Extract the (X, Y) coordinate from the center of the cell holding the provided text.  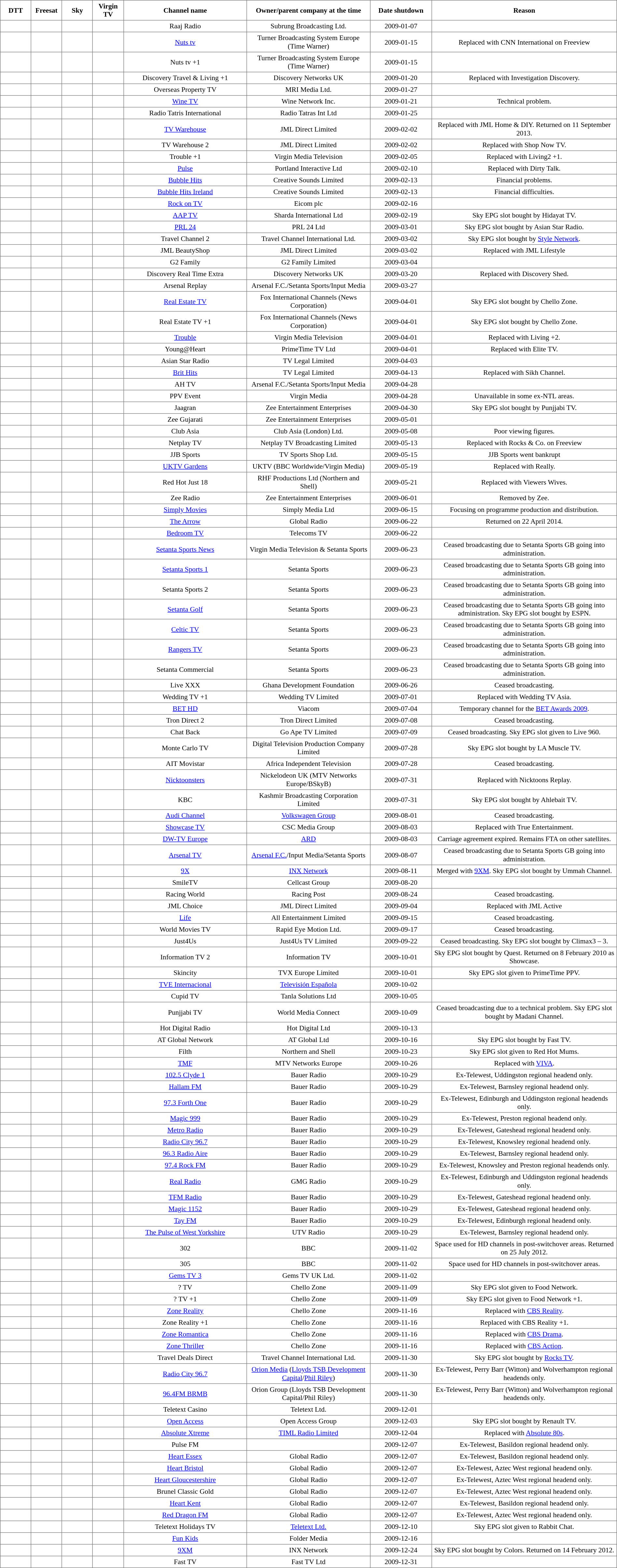
ARD (308, 839)
Information TV 2 (185, 957)
Sky EPG slot bought by Rocks TV. (524, 1358)
Netplay TV (185, 443)
Pulse (185, 168)
Heart Gloucestershire (185, 1480)
96.3 Radio Aire (185, 1153)
Sky EPG slot bought by LA Muscle TV. (524, 748)
Financial difficulties. (524, 192)
Replaced with True Entertainment. (524, 827)
Simply Movies (185, 510)
Replaced with JML Lifestyle (524, 250)
2009-05-13 (401, 443)
Unavailable in some ex-NTL areas. (524, 396)
Poor viewing figures. (524, 431)
Simply Media Ltd (308, 510)
Bubble Hits (185, 180)
Portland Interactive Ltd (308, 168)
Rangers TV (185, 649)
? TV +1 (185, 1299)
2009-09-17 (401, 929)
Arsenal TV (185, 855)
Setanta Commercial (185, 669)
9X (185, 871)
Nuts tv +1 (185, 62)
Skincity (185, 973)
PRL 24 Ltd (308, 227)
Zone Reality +1 (185, 1322)
Arsenal F.C./Input Media/Setanta Sports (308, 855)
2009-09-15 (401, 918)
TFM Radio (185, 1197)
2009-08-01 (401, 815)
AT Global Ltd (308, 1040)
PrimeTime TV Ltd (308, 349)
2009-10-02 (401, 984)
Volkswagen Group (308, 815)
TMF (185, 1063)
Red Hot Just 18 (185, 482)
Racing World (185, 894)
Virgin TV (108, 10)
Heart Bristol (185, 1468)
Financial problems. (524, 180)
Cupid TV (185, 996)
2009-12-16 (401, 1538)
Tron Direct 2 (185, 720)
Replaced with Discovery Shed. (524, 274)
Sky EPG slot bought by Quest. Returned on 8 February 2010 as Showcase. (524, 957)
Open Access (185, 1421)
Sky EPG slot bought by Ahlebait TV. (524, 800)
2009-10-13 (401, 1028)
Ceased broadcasting due to a technical problem. Sky EPG slot bought by Madani Channel. (524, 1012)
All Entertainment Limited (308, 918)
2009-07-01 (401, 697)
2009-12-31 (401, 1562)
Replaced with Nicktoons Replay. (524, 780)
102.5 Clyde 1 (185, 1075)
2009-06-26 (401, 685)
Sky EPG slot bought by Hidayat TV. (524, 215)
AT Global Network (185, 1040)
Hot Digital Radio (185, 1028)
Replaced with CNN International on Freeview (524, 42)
Ex-Telewest, Preston regional headend only. (524, 1118)
Ex-Telewest, Uddingston regional headend only. (524, 1075)
Fun Kids (185, 1538)
Gems TV 3 (185, 1276)
2009-08-24 (401, 894)
302 (185, 1248)
Channel name (185, 10)
Merged with 9XM. Sky EPG slot bought by Ummah Channel. (524, 871)
Reason (524, 10)
Hot Digital Ltd (308, 1028)
Chat Back (185, 732)
Radio Tatras Int Ltd (308, 113)
Live XXX (185, 685)
JJB Sports (185, 455)
Information TV (308, 957)
Setanta Sports 2 (185, 589)
2009-03-20 (401, 274)
Sky EPG slot given to Red Hot Mums. (524, 1052)
World Media Connect (308, 1012)
JJB Sports went bankrupt (524, 455)
Replaced with Dirty Talk. (524, 168)
2009-12-03 (401, 1421)
Wine TV (185, 101)
Replaced with Viewers Wives. (524, 482)
Ceased broadcasting. Sky EPG slot bought by Climax3 – 3. (524, 941)
Ex-Telewest, Knowsley regional headend only. (524, 1142)
2009-09-04 (401, 906)
Asian Star Radio (185, 361)
Virgin Media Television & Setanta Sports (308, 549)
PPV Event (185, 396)
Subrung Broadcasting Ltd. (308, 26)
96.4FM BRMB (185, 1394)
Go Ape TV Limited (308, 732)
Wedding TV +1 (185, 697)
Replaced with JML Home & DIY. Returned on 11 September 2013. (524, 129)
Just4Us TV Limited (308, 941)
Club Asia (185, 431)
2009-03-27 (401, 286)
305 (185, 1264)
2009-09-22 (401, 941)
Bubble Hits Ireland (185, 192)
Celtic TV (185, 629)
Teletext Casino (185, 1409)
Setanta Golf (185, 609)
Sky EPG slot given to PrimeTime PPV. (524, 973)
Replaced with Shop Now TV. (524, 145)
2009-04-30 (401, 408)
Replaced with Really. (524, 466)
Bedroom TV (185, 533)
2009-07-08 (401, 720)
DTT (16, 10)
UKTV Gardens (185, 466)
Removed by Zee. (524, 498)
Showcase TV (185, 827)
UTV Radio (308, 1232)
Audi Channel (185, 815)
MTV Networks Europe (308, 1063)
97.3 Forth One (185, 1103)
Trouble (185, 337)
SmileTV (185, 883)
Travel Channel 2 (185, 239)
Zee Radio (185, 498)
Freesat (46, 10)
TVE Internacional (185, 984)
Sky EPG slot bought by Fast TV. (524, 1040)
Setanta Sports 1 (185, 569)
Arsenal Replay (185, 286)
Replaced with Absolute 80s. (524, 1433)
AH TV (185, 384)
Real Estate TV +1 (185, 321)
Netplay TV Broadcasting Limited (308, 443)
Replaced with Sikh Channel. (524, 373)
G2 Family Limited (308, 262)
World Movies TV (185, 929)
Just4Us (185, 941)
2009-05-01 (401, 419)
Tay FM (185, 1221)
2009-01-21 (401, 101)
Orion Group (Lloyds TSB Development Capital/Phil Riley) (308, 1394)
Discovery Travel & Living +1 (185, 78)
Sky EPG slot given to Food Network. (524, 1287)
TV Warehouse (185, 129)
CSC Media Group (308, 827)
TV Warehouse 2 (185, 145)
Zone Romantica (185, 1334)
Discovery Real Time Extra (185, 274)
Viacom (308, 709)
2009-01-20 (401, 78)
Telecoms TV (308, 533)
Red Dragon FM (185, 1515)
Cellcast Group (308, 883)
MRI Media Ltd. (308, 90)
2009-10-26 (401, 1063)
Space used for HD channels in post-switchover areas. (524, 1264)
2009-05-15 (401, 455)
Ceased broadcasting due to Setanta Sports GB going into administration. Sky EPG slot bought by ESPN. (524, 609)
Replaced with CBS Reality +1. (524, 1322)
Pulse FM (185, 1445)
2009-05-08 (401, 431)
Sky EPG slot given to Rabbit Chat. (524, 1527)
Virgin Media (308, 396)
Brit Hits (185, 373)
Ex-Telewest, Edinburgh regional headend only. (524, 1221)
2009-05-21 (401, 482)
2009-12-10 (401, 1527)
Replaced with VIVA. (524, 1063)
2009-10-16 (401, 1040)
Replaced with Living +2. (524, 337)
97.4 Rock FM (185, 1165)
2009-01-27 (401, 90)
Rapid Eye Motion Ltd. (308, 929)
Wine Network Inc. (308, 101)
Magic 1152 (185, 1209)
Replaced with Living2 +1. (524, 157)
Trouble +1 (185, 157)
Sky EPG slot given to Food Network +1. (524, 1299)
Space used for HD channels in post-switchover areas. Returned on 25 July 2012. (524, 1248)
DW-TV Europe (185, 839)
Raaj Radio (185, 26)
Ex-Telewest, Knowsley and Preston regional headends only. (524, 1165)
Sky EPG slot bought by Renault TV. (524, 1421)
Ceased broadcasting. Sky EPG slot given to Live 960. (524, 732)
Digital Television Production Company Limited (308, 748)
Sky EPG slot bought by Asian Star Radio. (524, 227)
Racing Post (308, 894)
2009-12-01 (401, 1409)
Replaced with CBS Action. (524, 1346)
Open Access Group (308, 1421)
Young@Heart (185, 349)
Replaced with JML Active (524, 906)
Life (185, 918)
Wedding TV Limited (308, 697)
2009-03-04 (401, 262)
2009-02-19 (401, 215)
Zee Gujarati (185, 419)
Eicom plc (308, 204)
2009-08-07 (401, 855)
2009-08-20 (401, 883)
Replaced with Wedding TV Asia. (524, 697)
AAP TV (185, 215)
Hallam FM (185, 1087)
Monte Carlo TV (185, 748)
Real Radio (185, 1181)
2009-04-13 (401, 373)
2009-02-05 (401, 157)
2009-12-24 (401, 1550)
Filth (185, 1052)
Metro Radio (185, 1130)
Kashmir Broadcasting Corporation Limited (308, 800)
Setanta Sports News (185, 549)
2009-08-11 (401, 871)
2009-06-01 (401, 498)
Temporary channel for the BET Awards 2009. (524, 709)
TVX Europe Limited (308, 973)
2009-03-01 (401, 227)
UKTV (BBC Worldwide/Virgin Media) (308, 466)
2009-10-23 (401, 1052)
Absolute Xtreme (185, 1433)
PRL 24 (185, 227)
Overseas Property TV (185, 90)
? TV (185, 1287)
G2 Family (185, 262)
Sky EPG slot bought by Colors. Returned on 14 February 2012. (524, 1550)
Real Estate TV (185, 302)
Returned on 22 April 2014. (524, 521)
Technical problem. (524, 101)
Replaced with CBS Reality. (524, 1311)
KBC (185, 800)
Fast TV (185, 1562)
Replaced with Rocks & Co. on Freeview (524, 443)
GMG Radio (308, 1181)
Orion Media (Lloyds TSB Development Capital/Phil Riley) (308, 1374)
Northern and Shell (308, 1052)
Brunel Classic Gold (185, 1491)
The Pulse of West Yorkshire (185, 1232)
Date shutdown (401, 10)
Televisión Española (308, 984)
Sky (77, 10)
Fast TV Ltd (308, 1562)
Ghana Development Foundation (308, 685)
Rock on TV (185, 204)
Punjjabi TV (185, 1012)
Teletext Holidays TV (185, 1527)
Tanla Solutions Ltd (308, 996)
9XM (185, 1550)
2009-10-05 (401, 996)
Heart Kent (185, 1503)
2009-06-15 (401, 510)
Africa Independent Television (308, 764)
Sky EPG slot bought by Punjjabi TV. (524, 408)
Carriage agreement expired. Remains FTA on other satellites. (524, 839)
Nicktoonsters (185, 780)
BET HD (185, 709)
Focusing on programme production and distribution. (524, 510)
2009-10-09 (401, 1012)
The Arrow (185, 521)
Sky EPG slot bought by Style Network. (524, 239)
Replaced with Elite TV. (524, 349)
Radio Tatris International (185, 113)
2009-02-16 (401, 204)
RHF Productions Ltd (Northern and Shell) (308, 482)
Zone Thriller (185, 1346)
2009-07-04 (401, 709)
AIT Movistar (185, 764)
Magic 999 (185, 1118)
Gems TV UK Ltd. (308, 1276)
2009-02-10 (401, 168)
TIML Radio Limited (308, 1433)
Heart Essex (185, 1456)
2009-01-07 (401, 26)
Nuts tv (185, 42)
2009-01-25 (401, 113)
2009-05-19 (401, 466)
Tron Direct Limited (308, 720)
2009-04-03 (401, 361)
2009-07-09 (401, 732)
JML Choice (185, 906)
Club Asia (London) Ltd. (308, 431)
Folder Media (308, 1538)
TV Sports Shop Ltd. (308, 455)
Travel Deals Direct (185, 1358)
Sharda International Ltd (308, 215)
2009-12-04 (401, 1433)
Owner/parent company at the time (308, 10)
Replaced with CBS Drama. (524, 1334)
Jaagran (185, 408)
JML BeautyShop (185, 250)
Zone Reality (185, 1311)
Replaced with Investigation Discovery. (524, 78)
Nickelodeon UK (MTV Networks Europe/BSkyB) (308, 780)
